Capture the cell that displays the provided text and extract its [X, Y] central coordinate. 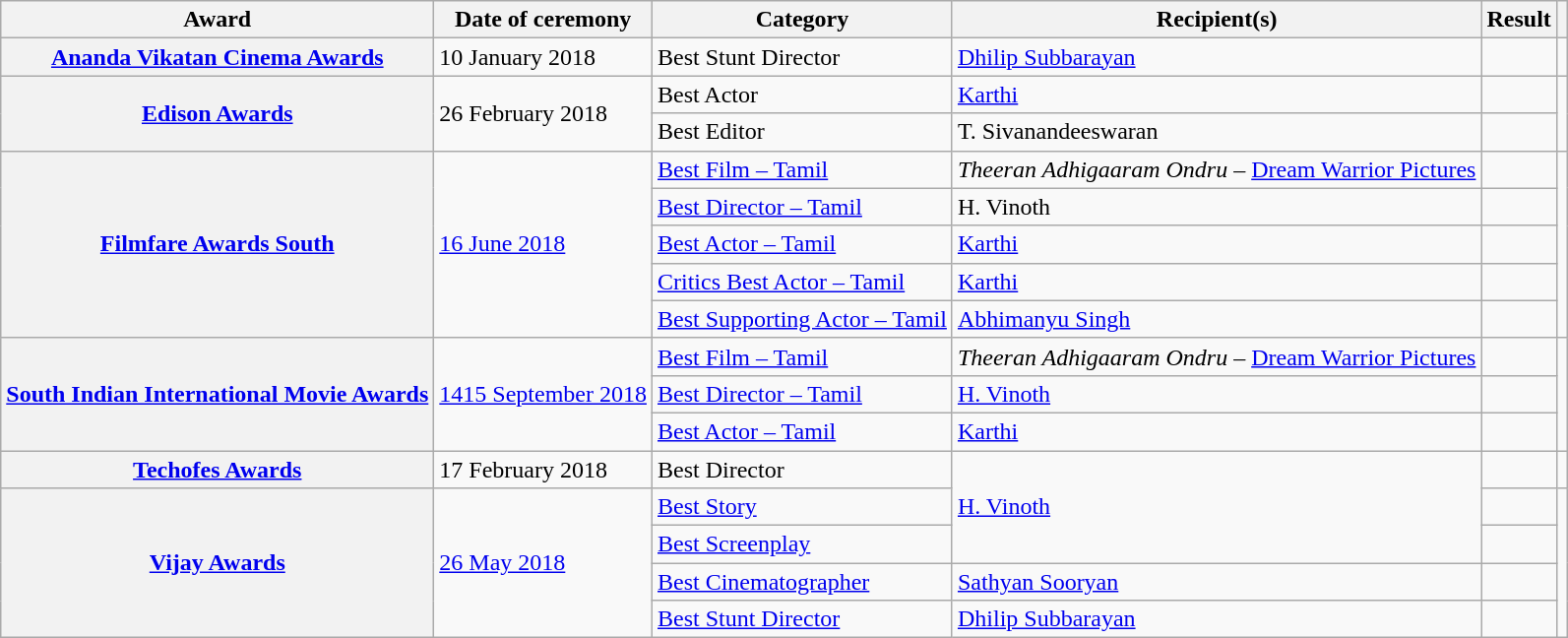
Critics Best Actor – Tamil [801, 282]
Best Screenplay [801, 544]
Recipient(s) [1217, 20]
10 January 2018 [543, 57]
Abhimanyu Singh [1217, 319]
Techofes Awards [218, 470]
26 February 2018 [543, 113]
Result [1519, 20]
Award [218, 20]
1415 September 2018 [543, 394]
Ananda Vikatan Cinema Awards [218, 57]
17 February 2018 [543, 470]
26 May 2018 [543, 563]
Best Supporting Actor – Tamil [801, 319]
Best Director [801, 470]
Best Story [801, 507]
Date of ceremony [543, 20]
Sathyan Sooryan [1217, 582]
Filmfare Awards South [218, 244]
South Indian International Movie Awards [218, 394]
Edison Awards [218, 113]
Best Actor [801, 95]
Best Editor [801, 132]
16 June 2018 [543, 244]
T. Sivanandeeswaran [1217, 132]
Category [801, 20]
Vijay Awards [218, 563]
Best Cinematographer [801, 582]
